Identify which cell holds the provided text, then report its (X, Y) central coordinate. 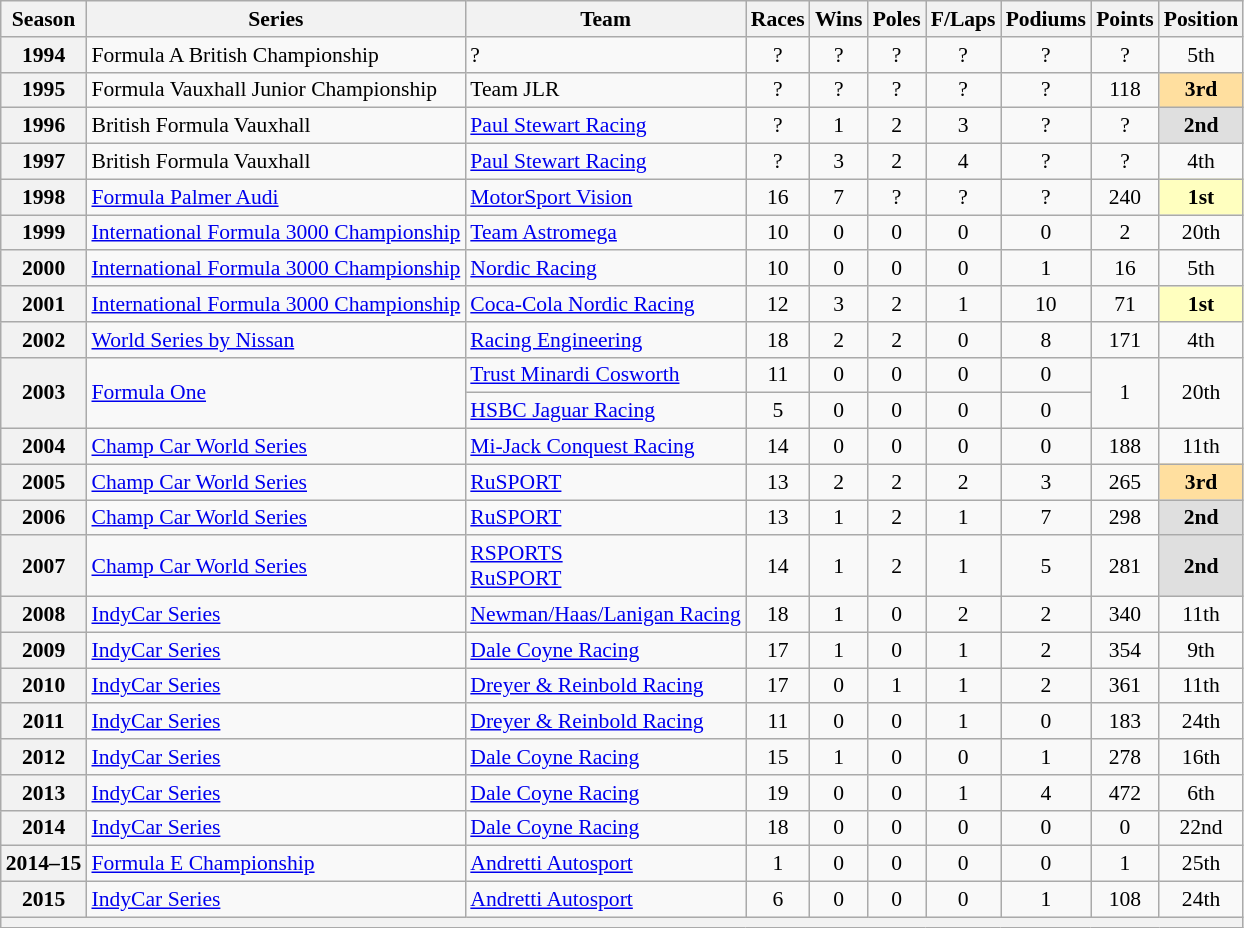
472 (1125, 793)
Points (1125, 19)
281 (1125, 566)
Mi-Jack Conquest Racing (605, 447)
F/Laps (964, 19)
2010 (44, 686)
Poles (897, 19)
298 (1125, 518)
Coca-Cola Nordic Racing (605, 304)
71 (1125, 304)
9th (1201, 650)
2002 (44, 340)
278 (1125, 757)
118 (1125, 90)
2001 (44, 304)
RSPORTSRuSPORT (605, 566)
188 (1125, 447)
2015 (44, 900)
Races (778, 19)
Position (1201, 19)
2013 (44, 793)
MotorSport Vision (605, 197)
Newman/Haas/Lanigan Racing (605, 615)
Team Astromega (605, 233)
171 (1125, 340)
Series (276, 19)
World Series by Nissan (276, 340)
2014–15 (44, 864)
12 (778, 304)
16th (1201, 757)
8 (1046, 340)
2009 (44, 650)
2012 (44, 757)
Formula A British Championship (276, 55)
6th (1201, 793)
108 (1125, 900)
1998 (44, 197)
1997 (44, 162)
19 (778, 793)
2011 (44, 722)
Formula E Championship (276, 864)
1995 (44, 90)
2007 (44, 566)
1999 (44, 233)
Wins (839, 19)
2005 (44, 482)
Racing Engineering (605, 340)
Season (44, 19)
Team JLR (605, 90)
15 (778, 757)
6 (778, 900)
2014 (44, 828)
2000 (44, 269)
HSBC Jaguar Racing (605, 411)
22nd (1201, 828)
1996 (44, 126)
2004 (44, 447)
265 (1125, 482)
340 (1125, 615)
Formula Vauxhall Junior Championship (276, 90)
240 (1125, 197)
Team (605, 19)
Formula One (276, 392)
2003 (44, 392)
25th (1201, 864)
Trust Minardi Cosworth (605, 375)
354 (1125, 650)
361 (1125, 686)
2006 (44, 518)
Formula Palmer Audi (276, 197)
Nordic Racing (605, 269)
1994 (44, 55)
2008 (44, 615)
183 (1125, 722)
Podiums (1046, 19)
